Identify which cell holds the provided text, then report its (x, y) central coordinate. 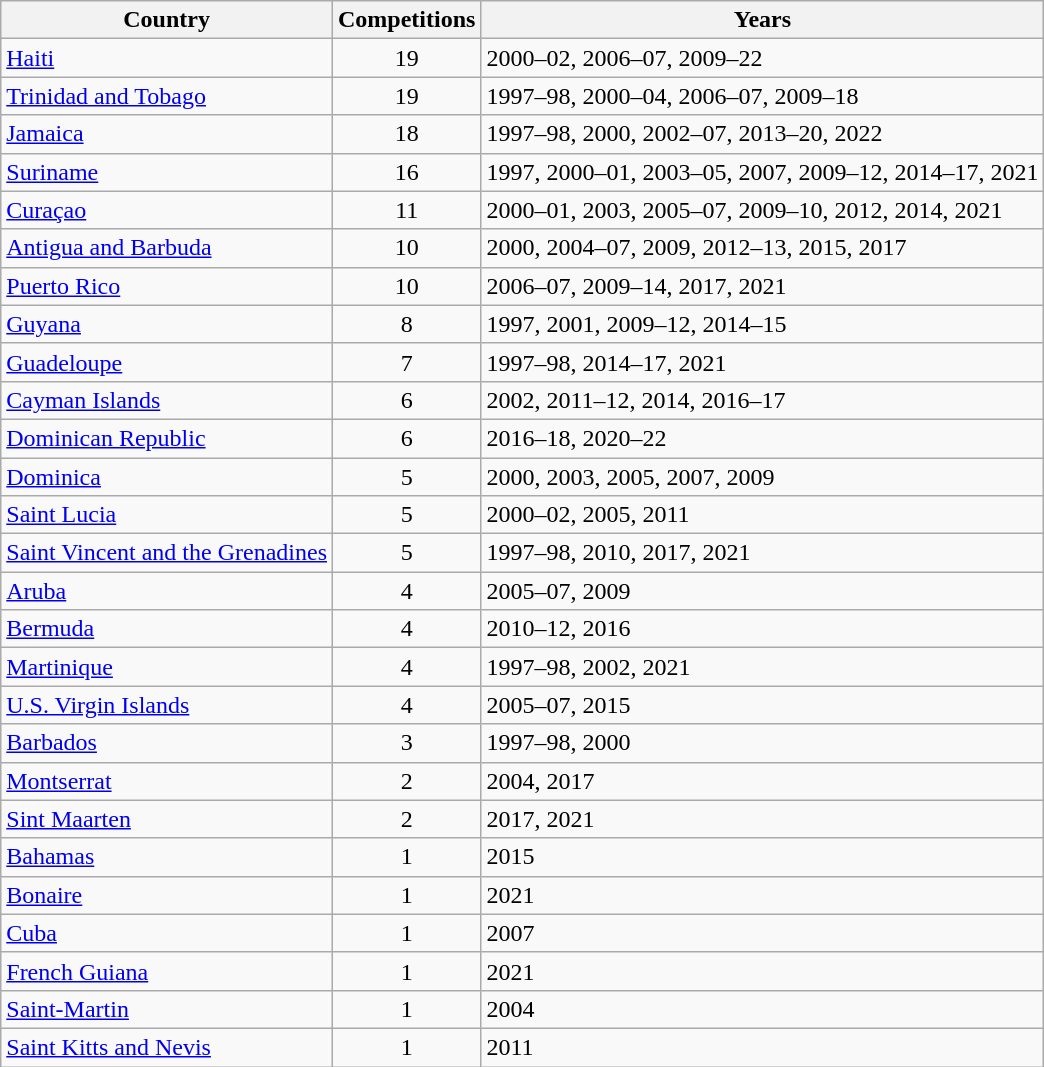
18 (407, 134)
Bonaire (167, 895)
2017, 2021 (762, 819)
1997–98, 2000–04, 2006–07, 2009–18 (762, 96)
2000–01, 2003, 2005–07, 2009–10, 2012, 2014, 2021 (762, 210)
2000, 2003, 2005, 2007, 2009 (762, 477)
Saint-Martin (167, 1009)
2005–07, 2015 (762, 705)
3 (407, 743)
16 (407, 172)
French Guiana (167, 971)
1997–98, 2000, 2002–07, 2013–20, 2022 (762, 134)
Guadeloupe (167, 362)
Years (762, 20)
Bahamas (167, 857)
Barbados (167, 743)
2005–07, 2009 (762, 591)
Haiti (167, 58)
Sint Maarten (167, 819)
Cayman Islands (167, 400)
Suriname (167, 172)
Saint Lucia (167, 515)
1997, 2001, 2009–12, 2014–15 (762, 324)
2000–02, 2005, 2011 (762, 515)
1997–98, 2014–17, 2021 (762, 362)
Montserrat (167, 781)
2004 (762, 1009)
Competitions (407, 20)
Country (167, 20)
Guyana (167, 324)
1997–98, 2000 (762, 743)
2010–12, 2016 (762, 629)
2015 (762, 857)
Bermuda (167, 629)
2002, 2011–12, 2014, 2016–17 (762, 400)
Curaçao (167, 210)
11 (407, 210)
2007 (762, 933)
1997–98, 2010, 2017, 2021 (762, 553)
2006–07, 2009–14, 2017, 2021 (762, 286)
Martinique (167, 667)
Puerto Rico (167, 286)
2004, 2017 (762, 781)
U.S. Virgin Islands (167, 705)
Aruba (167, 591)
Dominican Republic (167, 438)
Saint Vincent and the Grenadines (167, 553)
Dominica (167, 477)
7 (407, 362)
1997–98, 2002, 2021 (762, 667)
2000, 2004–07, 2009, 2012–13, 2015, 2017 (762, 248)
Antigua and Barbuda (167, 248)
Saint Kitts and Nevis (167, 1047)
8 (407, 324)
2016–18, 2020–22 (762, 438)
Cuba (167, 933)
2011 (762, 1047)
1997, 2000–01, 2003–05, 2007, 2009–12, 2014–17, 2021 (762, 172)
2000–02, 2006–07, 2009–22 (762, 58)
Jamaica (167, 134)
Trinidad and Tobago (167, 96)
